Detect which cell encompasses the target text, then output its (x, y) center coordinate. 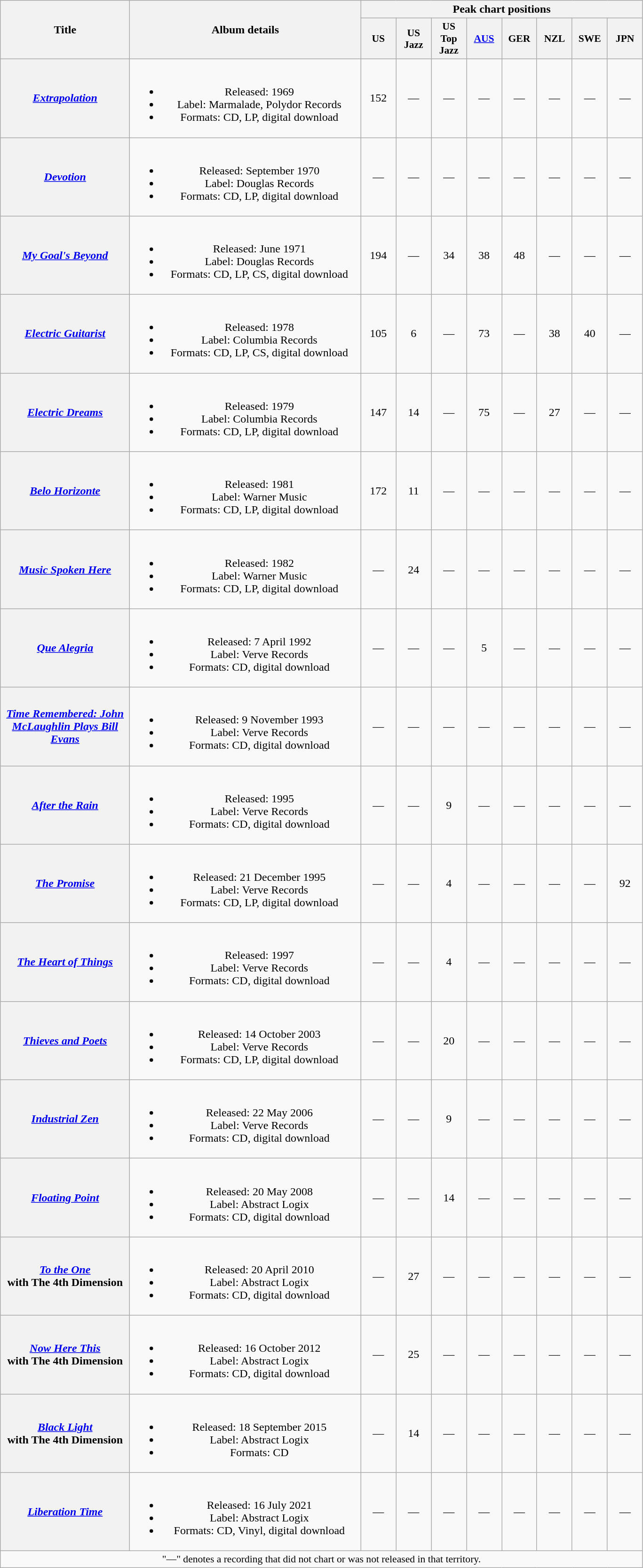
Released: June 1971Label: Douglas RecordsFormats: CD, LP, CS, digital download (246, 256)
US TopJazz (449, 39)
Released: 1969Label: Marmalade, Polydor RecordsFormats: CD, LP, digital download (246, 98)
US (378, 39)
Released: 1981Label: Warner MusicFormats: CD, LP, digital download (246, 491)
20 (449, 1041)
Released: September 1970Label: Douglas RecordsFormats: CD, LP, digital download (246, 177)
172 (378, 491)
Thieves and Poets (65, 1041)
My Goal's Beyond (65, 256)
Electric Guitarist (65, 334)
194 (378, 256)
To the Onewith The 4th Dimension (65, 1276)
The Promise (65, 884)
Released: 21 December 1995Label: Verve RecordsFormats: CD, LP, digital download (246, 884)
11 (414, 491)
Time Remembered: John McLaughlin Plays Bill Evans (65, 727)
Liberation Time (65, 1512)
GER (519, 39)
Extrapolation (65, 98)
JPN (625, 39)
Music Spoken Here (65, 570)
Released: 7 April 1992Label: Verve RecordsFormats: CD, digital download (246, 648)
NZL (554, 39)
Released: 16 October 2012Label: Abstract LogixFormats: CD, digital download (246, 1355)
Released: 1997Label: Verve RecordsFormats: CD, digital download (246, 962)
25 (414, 1355)
AUS (484, 39)
Released: 20 April 2010Label: Abstract LogixFormats: CD, digital download (246, 1276)
Peak chart positions (501, 9)
34 (449, 256)
After the Rain (65, 805)
"—" denotes a recording that did not chart or was not released in that territory. (322, 1560)
Belo Horizonte (65, 491)
Now Here Thiswith The 4th Dimension (65, 1355)
Released: 16 July 2021Label: Abstract LogixFormats: CD, Vinyl, digital download (246, 1512)
5 (484, 648)
The Heart of Things (65, 962)
Electric Dreams (65, 413)
Que Alegria (65, 648)
Title (65, 30)
Devotion (65, 177)
105 (378, 334)
92 (625, 884)
SWE (590, 39)
40 (590, 334)
48 (519, 256)
US Jazz (414, 39)
Released: 1979Label: Columbia RecordsFormats: CD, LP, digital download (246, 413)
Released: 1982Label: Warner MusicFormats: CD, LP, digital download (246, 570)
Released: 9 November 1993Label: Verve RecordsFormats: CD, digital download (246, 727)
Released: 18 September 2015Label: Abstract LogixFormats: CD (246, 1434)
Released: 14 October 2003Label: Verve RecordsFormats: CD, LP, digital download (246, 1041)
73 (484, 334)
Industrial Zen (65, 1119)
Released: 20 May 2008Label: Abstract LogixFormats: CD, digital download (246, 1198)
Black Lightwith The 4th Dimension (65, 1434)
6 (414, 334)
152 (378, 98)
Floating Point (65, 1198)
Released: 1995Label: Verve RecordsFormats: CD, digital download (246, 805)
Released: 22 May 2006Label: Verve RecordsFormats: CD, digital download (246, 1119)
75 (484, 413)
147 (378, 413)
Album details (246, 30)
Released: 1978Label: Columbia RecordsFormats: CD, LP, CS, digital download (246, 334)
24 (414, 570)
